Detect which cell encompasses the target text, then output its [x, y] center coordinate. 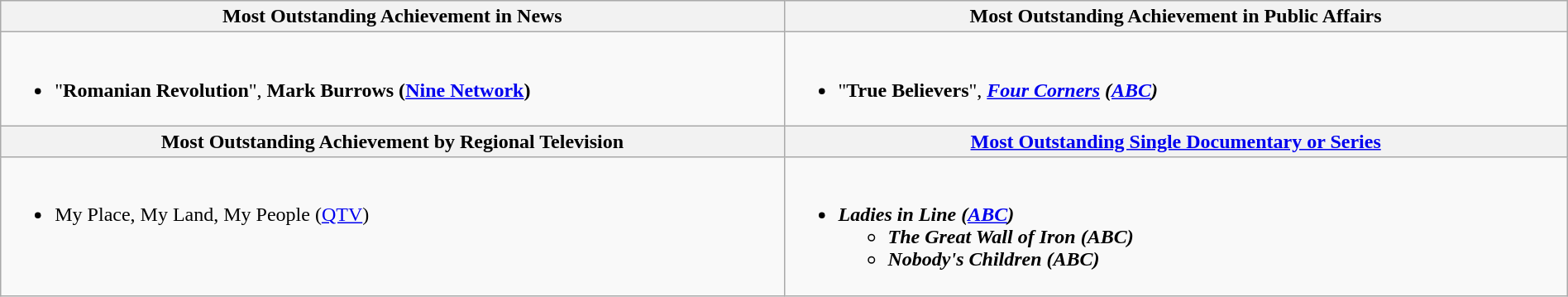
Most Outstanding Single Documentary or Series [1176, 141]
"True Believers", Four Corners (ABC) [1176, 79]
Most Outstanding Achievement in News [392, 17]
Most Outstanding Achievement by Regional Television [392, 141]
"Romanian Revolution", Mark Burrows (Nine Network) [392, 79]
Ladies in Line (ABC)The Great Wall of Iron (ABC)Nobody's Children (ABC) [1176, 227]
My Place, My Land, My People (QTV) [392, 227]
Most Outstanding Achievement in Public Affairs [1176, 17]
